Capture the cell that displays the provided text and extract its (x, y) central coordinate. 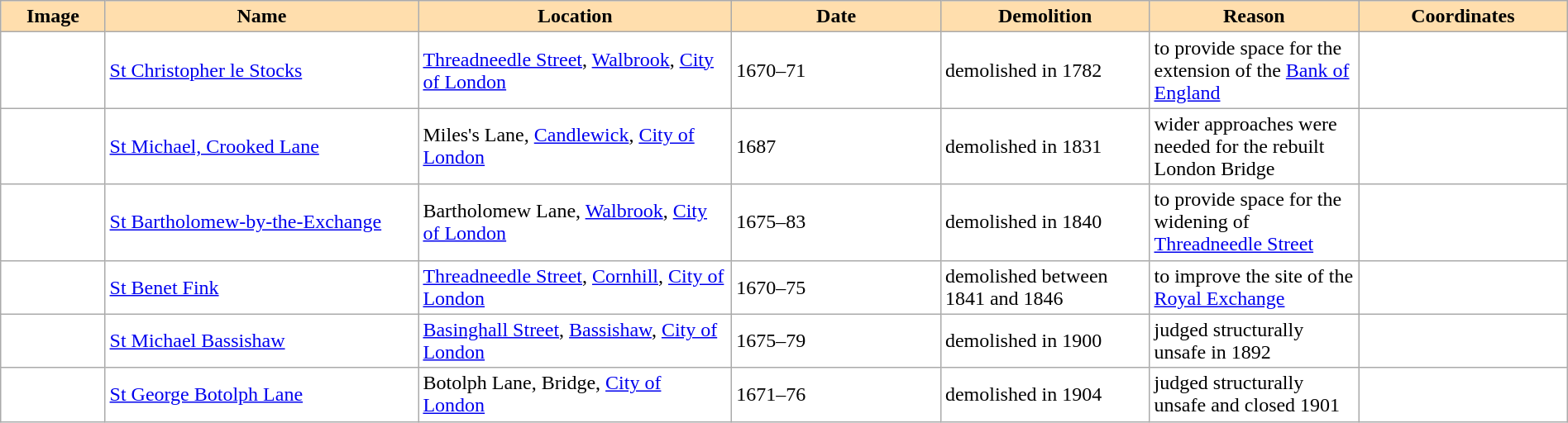
Basinghall Street, Bassishaw, City of London (576, 340)
1671–76 (837, 395)
Date (837, 17)
demolished between 1841 and 1846 (1045, 288)
Location (576, 17)
demolished in 1782 (1045, 70)
St Michael Bassishaw (261, 340)
to improve the site of the Royal Exchange (1254, 288)
demolished in 1900 (1045, 340)
Botolph Lane, Bridge, City of London (576, 395)
St George Botolph Lane (261, 395)
1675–83 (837, 222)
Miles's Lane, Candlewick, City of London (576, 146)
Bartholomew Lane, Walbrook, City of London (576, 222)
judged structurally unsafe in 1892 (1254, 340)
demolished in 1831 (1045, 146)
St Michael, Crooked Lane (261, 146)
demolished in 1904 (1045, 395)
to provide space for the extension of the Bank of England (1254, 70)
1675–79 (837, 340)
judged structurally unsafe and closed 1901 (1254, 395)
St Benet Fink (261, 288)
Threadneedle Street, Walbrook, City of London (576, 70)
St Christopher le Stocks (261, 70)
St Bartholomew-by-the-Exchange (261, 222)
1670–75 (837, 288)
Threadneedle Street, Cornhill, City of London (576, 288)
Coordinates (1464, 17)
Reason (1254, 17)
1687 (837, 146)
Image (53, 17)
Demolition (1045, 17)
demolished in 1840 (1045, 222)
wider approaches were needed for the rebuilt London Bridge (1254, 146)
Name (261, 17)
1670–71 (837, 70)
to provide space for the widening of Threadneedle Street (1254, 222)
